Scan for the cell matching the given text and deliver its [X, Y] coordinate at center. 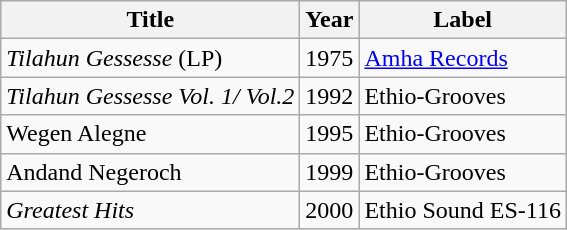
1999 [330, 172]
Amha Records [463, 58]
1995 [330, 134]
Greatest Hits [150, 210]
Tilahun Gessesse (LP) [150, 58]
2000 [330, 210]
1975 [330, 58]
Title [150, 20]
Year [330, 20]
Tilahun Gessesse Vol. 1/ Vol.2 [150, 96]
Ethio Sound ES-116 [463, 210]
Wegen Alegne [150, 134]
Andand Negeroch [150, 172]
Label [463, 20]
1992 [330, 96]
